Detect which cell encompasses the target text, then output its [X, Y] center coordinate. 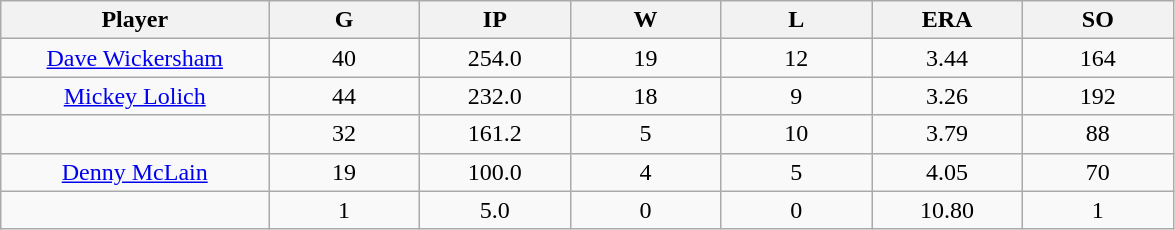
88 [1098, 134]
L [796, 20]
12 [796, 58]
3.79 [948, 134]
70 [1098, 172]
Denny McLain [135, 172]
3.44 [948, 58]
44 [344, 96]
254.0 [494, 58]
ERA [948, 20]
192 [1098, 96]
164 [1098, 58]
3.26 [948, 96]
G [344, 20]
18 [646, 96]
32 [344, 134]
9 [796, 96]
100.0 [494, 172]
10.80 [948, 210]
5.0 [494, 210]
IP [494, 20]
161.2 [494, 134]
SO [1098, 20]
Mickey Lolich [135, 96]
232.0 [494, 96]
4 [646, 172]
10 [796, 134]
40 [344, 58]
4.05 [948, 172]
Player [135, 20]
Dave Wickersham [135, 58]
W [646, 20]
